Identify which cell holds the provided text, then report its [X, Y] central coordinate. 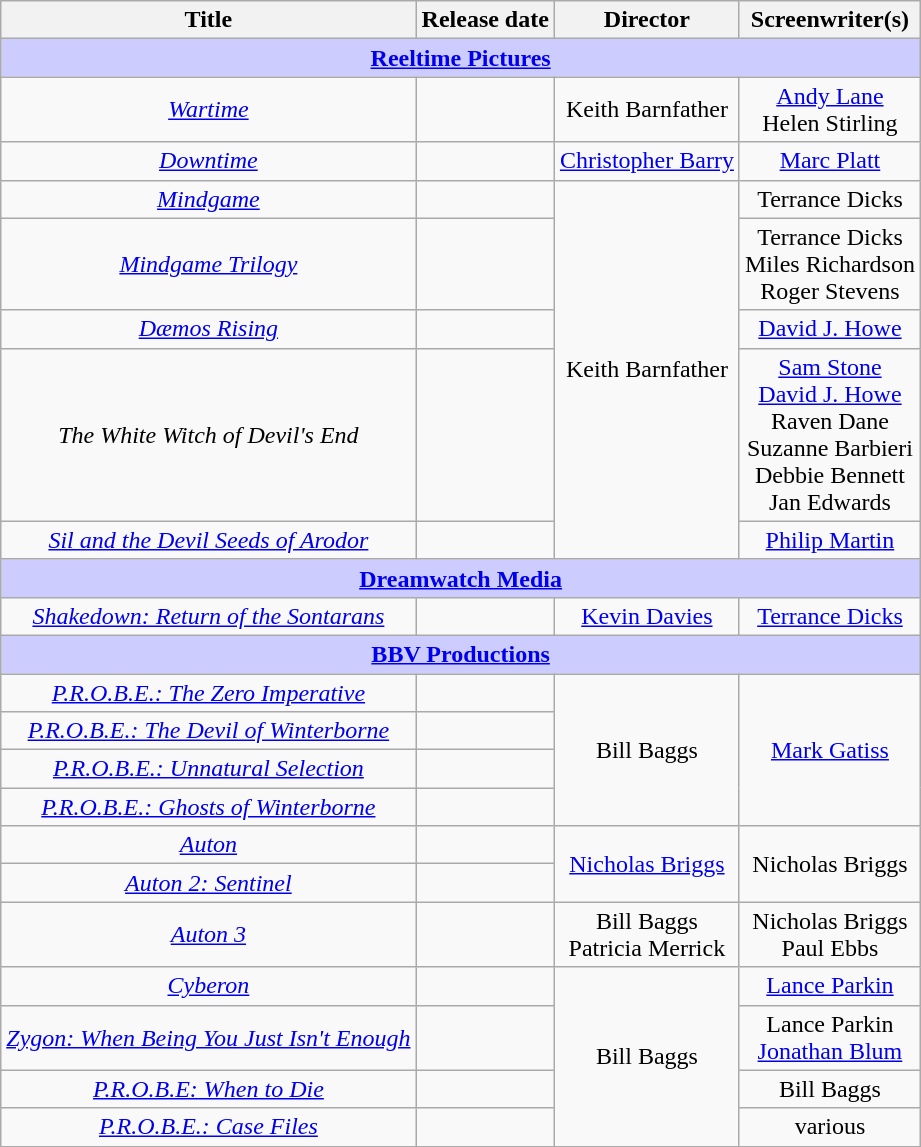
Auton 2: Sentinel [208, 883]
Nicholas Briggs Paul Ebbs [830, 934]
P.R.O.B.E.: Unnatural Selection [208, 769]
Title [208, 20]
Dæmos Rising [208, 329]
David J. Howe [830, 329]
BBV Productions [461, 654]
Screenwriter(s) [830, 20]
Auton 3 [208, 934]
Andy LaneHelen Stirling [830, 110]
Lance Parkin [830, 986]
Mindgame Trilogy [208, 264]
Mindgame [208, 199]
Wartime [208, 110]
P.R.O.B.E: When to Die [208, 1089]
P.R.O.B.E.: Ghosts of Winterborne [208, 807]
Director [646, 20]
P.R.O.B.E.: The Zero Imperative [208, 693]
Bill BaggsPatricia Merrick [646, 934]
Dreamwatch Media [461, 578]
Cyberon [208, 986]
Zygon: When Being You Just Isn't Enough [208, 1038]
The White Witch of Devil's End [208, 434]
Philip Martin [830, 540]
P.R.O.B.E.: The Devil of Winterborne [208, 731]
Reeltime Pictures [461, 58]
Shakedown: Return of the Sontarans [208, 616]
Marc Platt [830, 161]
Christopher Barry [646, 161]
Sam StoneDavid J. HoweRaven DaneSuzanne BarbieriDebbie BennettJan Edwards [830, 434]
Release date [485, 20]
Auton [208, 845]
Lance ParkinJonathan Blum [830, 1038]
Downtime [208, 161]
Kevin Davies [646, 616]
various [830, 1127]
Terrance DicksMiles RichardsonRoger Stevens [830, 264]
P.R.O.B.E.: Case Files [208, 1127]
Sil and the Devil Seeds of Arodor [208, 540]
Mark Gatiss [830, 750]
